Capture the cell that displays the provided text and extract its (X, Y) central coordinate. 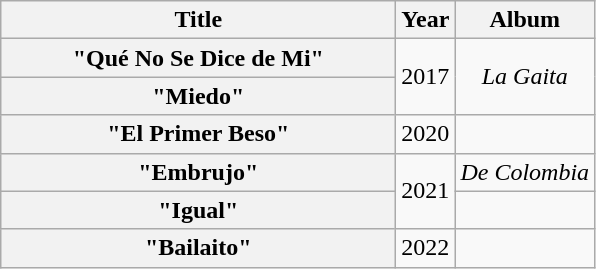
Title (198, 20)
"Bailaito" (198, 248)
2017 (426, 77)
De Colombia (525, 172)
Year (426, 20)
"Miedo" (198, 96)
Album (525, 20)
"Qué No Se Dice de Mi" (198, 58)
2022 (426, 248)
2020 (426, 134)
"Igual" (198, 210)
"Embrujo" (198, 172)
La Gaita (525, 77)
"El Primer Beso" (198, 134)
2021 (426, 191)
